Locate the cell with the specified text and output its [X, Y] center coordinate. 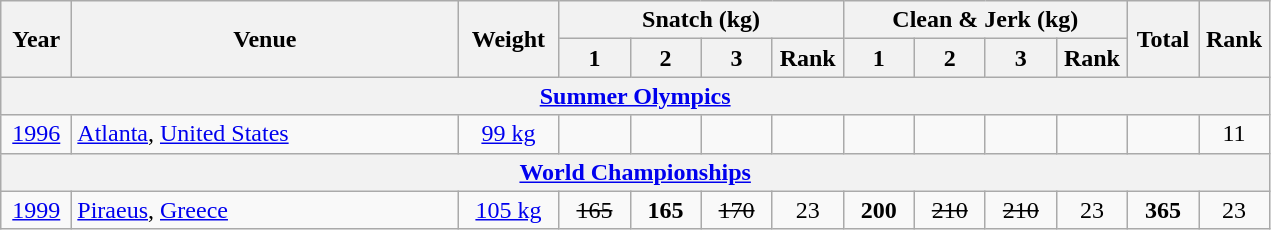
Clean & Jerk (kg) [985, 20]
365 [1162, 210]
Year [36, 39]
11 [1234, 134]
Summer Olympics [636, 96]
200 [878, 210]
105 kg [508, 210]
World Championships [636, 172]
Total [1162, 39]
1996 [36, 134]
Weight [508, 39]
99 kg [508, 134]
170 [736, 210]
Atlanta, United States [265, 134]
Venue [265, 39]
Snatch (kg) [701, 20]
1999 [36, 210]
Piraeus, Greece [265, 210]
